Find where the given text appears and provide that cell's center as (X, Y) coordinate. 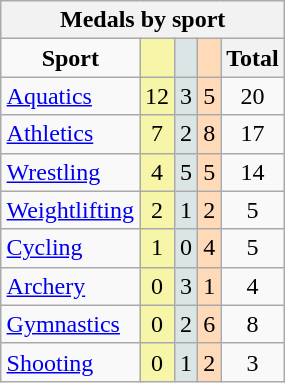
Weightlifting (70, 210)
Medals by sport (142, 20)
6 (210, 324)
14 (253, 172)
Shooting (70, 362)
17 (253, 134)
Wrestling (70, 172)
Aquatics (70, 96)
Sport (70, 58)
20 (253, 96)
7 (158, 134)
Athletics (70, 134)
Archery (70, 286)
Gymnastics (70, 324)
Cycling (70, 248)
Total (253, 58)
12 (158, 96)
